For the text-containing cell, return its midpoint in (x, y) coordinate format. 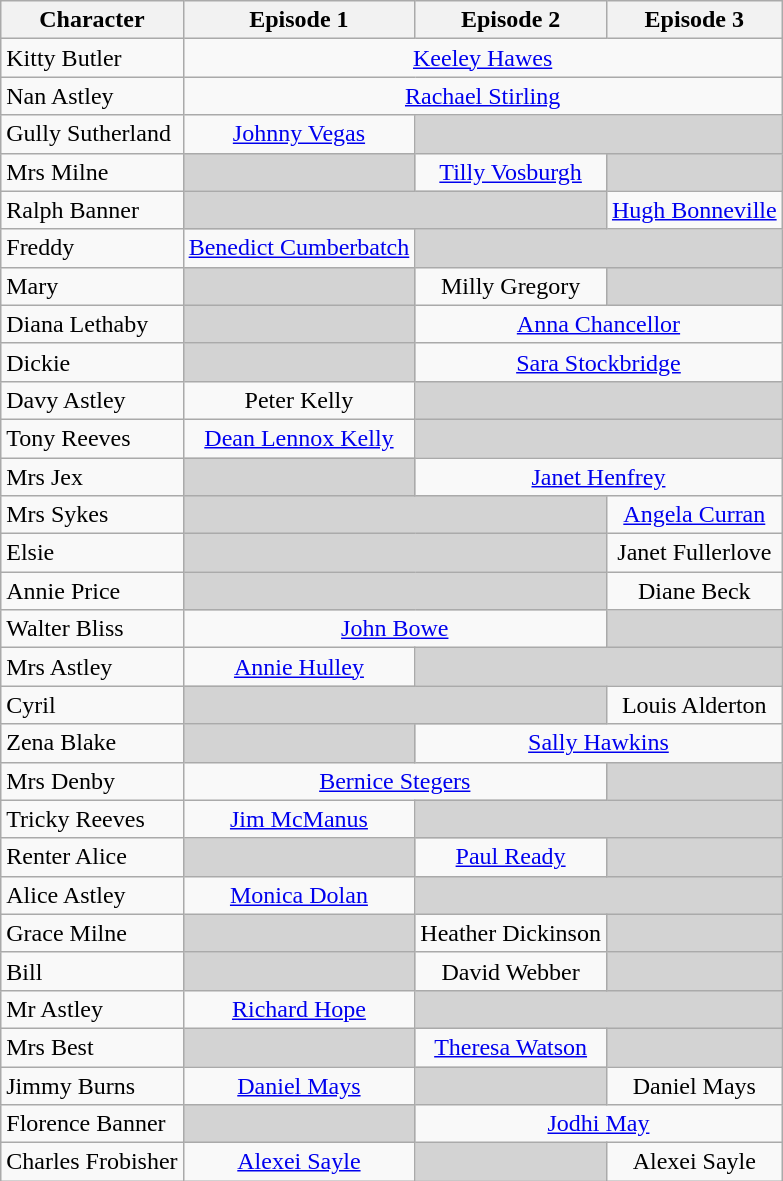
Sara Stockbridge (598, 362)
David Webber (511, 971)
Louis Alderton (694, 705)
Janet Henfrey (598, 477)
Kitty Butler (92, 58)
Character (92, 20)
Jimmy Burns (92, 1085)
Annie Price (92, 591)
Sally Hawkins (598, 743)
Alice Astley (92, 895)
Anna Chancellor (598, 324)
Zena Blake (92, 743)
Episode 3 (694, 20)
Davy Astley (92, 400)
Mrs Denby (92, 781)
Dickie (92, 362)
Renter Alice (92, 857)
Dean Lennox Kelly (299, 438)
Monica Dolan (299, 895)
Richard Hope (299, 1009)
Paul Ready (511, 857)
Diane Beck (694, 591)
Mrs Jex (92, 477)
Walter Bliss (92, 629)
Johnny Vegas (299, 134)
Ralph Banner (92, 210)
Angela Curran (694, 515)
Bernice Stegers (394, 781)
Janet Fullerlove (694, 553)
Bill (92, 971)
Keeley Hawes (482, 58)
Cyril (92, 705)
Mrs Sykes (92, 515)
Nan Astley (92, 96)
Episode 1 (299, 20)
Freddy (92, 248)
Mr Astley (92, 1009)
Episode 2 (511, 20)
Charles Frobisher (92, 1162)
Elsie (92, 553)
Tilly Vosburgh (511, 172)
Diana Lethaby (92, 324)
Mrs Best (92, 1047)
Benedict Cumberbatch (299, 248)
Grace Milne (92, 933)
Milly Gregory (511, 286)
John Bowe (394, 629)
Tricky Reeves (92, 819)
Jodhi May (598, 1124)
Gully Sutherland (92, 134)
Peter Kelly (299, 400)
Florence Banner (92, 1124)
Rachael Stirling (482, 96)
Heather Dickinson (511, 933)
Jim McManus (299, 819)
Theresa Watson (511, 1047)
Mary (92, 286)
Mrs Milne (92, 172)
Annie Hulley (299, 667)
Hugh Bonneville (694, 210)
Tony Reeves (92, 438)
Mrs Astley (92, 667)
